Search for the cell housing the specified text and yield its [X, Y] center coordinate. 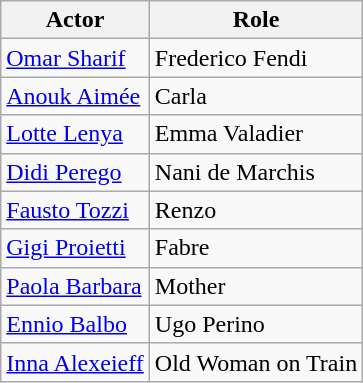
Nani de Marchis [256, 172]
Ennio Balbo [76, 324]
Frederico Fendi [256, 58]
Anouk Aimée [76, 96]
Renzo [256, 210]
Carla [256, 96]
Didi Perego [76, 172]
Omar Sharif [76, 58]
Role [256, 20]
Mother [256, 286]
Emma Valadier [256, 134]
Fausto Tozzi [76, 210]
Fabre [256, 248]
Paola Barbara [76, 286]
Inna Alexeieff [76, 362]
Ugo Perino [256, 324]
Gigi Proietti [76, 248]
Old Woman on Train [256, 362]
Actor [76, 20]
Lotte Lenya [76, 134]
